Detect which cell encompasses the target text, then output its (x, y) center coordinate. 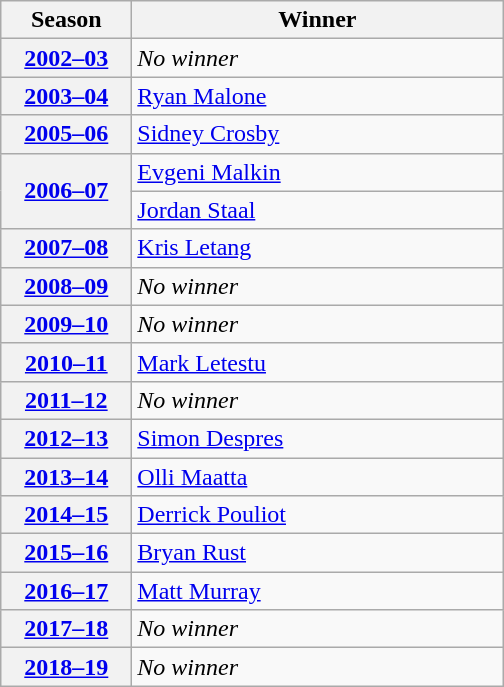
Kris Letang (318, 248)
2005–06 (66, 134)
2013–14 (66, 477)
Mark Letestu (318, 362)
2009–10 (66, 324)
Simon Despres (318, 438)
2014–15 (66, 515)
2006–07 (66, 191)
2012–13 (66, 438)
Derrick Pouliot (318, 515)
2011–12 (66, 400)
2016–17 (66, 591)
Winner (318, 20)
2003–04 (66, 96)
Matt Murray (318, 591)
Evgeni Malkin (318, 172)
2002–03 (66, 58)
2018–19 (66, 667)
2017–18 (66, 629)
2010–11 (66, 362)
Jordan Staal (318, 210)
2008–09 (66, 286)
Season (66, 20)
2015–16 (66, 553)
Olli Maatta (318, 477)
Sidney Crosby (318, 134)
Ryan Malone (318, 96)
Bryan Rust (318, 553)
2007–08 (66, 248)
